Find where the given text appears and provide that cell's center as (X, Y) coordinate. 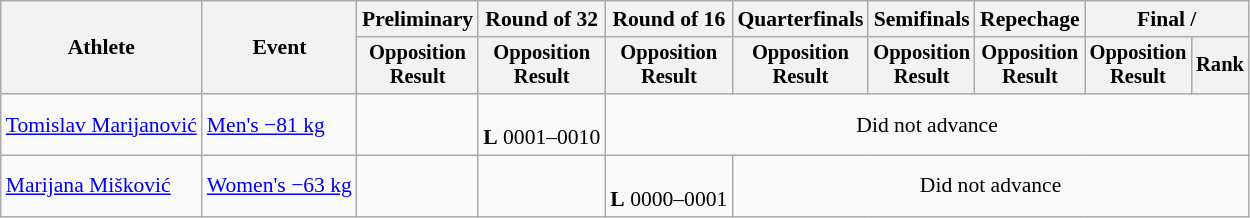
Preliminary (418, 19)
Tomislav Marijanović (102, 124)
Marijana Mišković (102, 186)
Round of 32 (542, 19)
L 0000–0001 (668, 186)
Rank (1220, 66)
Event (280, 48)
Women's −63 kg (280, 186)
Round of 16 (668, 19)
Quarterfinals (800, 19)
L 0001–0010 (542, 124)
Athlete (102, 48)
Final / (1167, 19)
Repechage (1030, 19)
Semifinals (922, 19)
Men's −81 kg (280, 124)
